For the text-containing cell, return its midpoint in [X, Y] coordinate format. 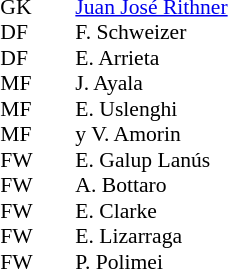
E. Galup Lanús [151, 160]
E. Arrieta [151, 58]
J. Ayala [151, 83]
F. Schweizer [151, 33]
A. Bottaro [151, 185]
E. Uslenghi [151, 109]
E. Clarke [151, 211]
E. Lizarraga [151, 237]
y V. Amorin [151, 135]
